Determine the (x, y) coordinate at the center of the cell enclosing the given text.  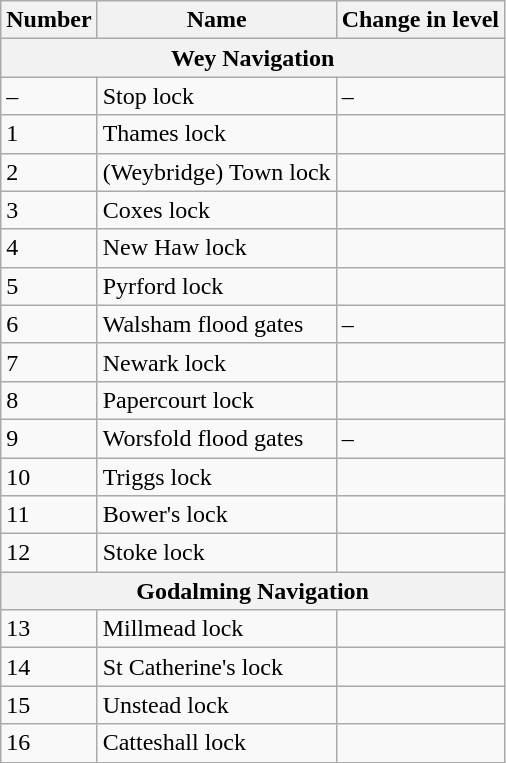
15 (49, 705)
Stoke lock (216, 553)
Walsham flood gates (216, 324)
1 (49, 134)
Stop lock (216, 96)
Newark lock (216, 362)
6 (49, 324)
Triggs lock (216, 477)
(Weybridge) Town lock (216, 172)
3 (49, 210)
12 (49, 553)
10 (49, 477)
8 (49, 400)
Thames lock (216, 134)
Catteshall lock (216, 743)
13 (49, 629)
Name (216, 20)
New Haw lock (216, 248)
Papercourt lock (216, 400)
Pyrford lock (216, 286)
14 (49, 667)
7 (49, 362)
Number (49, 20)
9 (49, 438)
Change in level (420, 20)
4 (49, 248)
Wey Navigation (253, 58)
11 (49, 515)
5 (49, 286)
16 (49, 743)
Bower's lock (216, 515)
Worsfold flood gates (216, 438)
Coxes lock (216, 210)
Millmead lock (216, 629)
2 (49, 172)
Unstead lock (216, 705)
St Catherine's lock (216, 667)
Godalming Navigation (253, 591)
